Locate the cell with the specified text and output its [x, y] center coordinate. 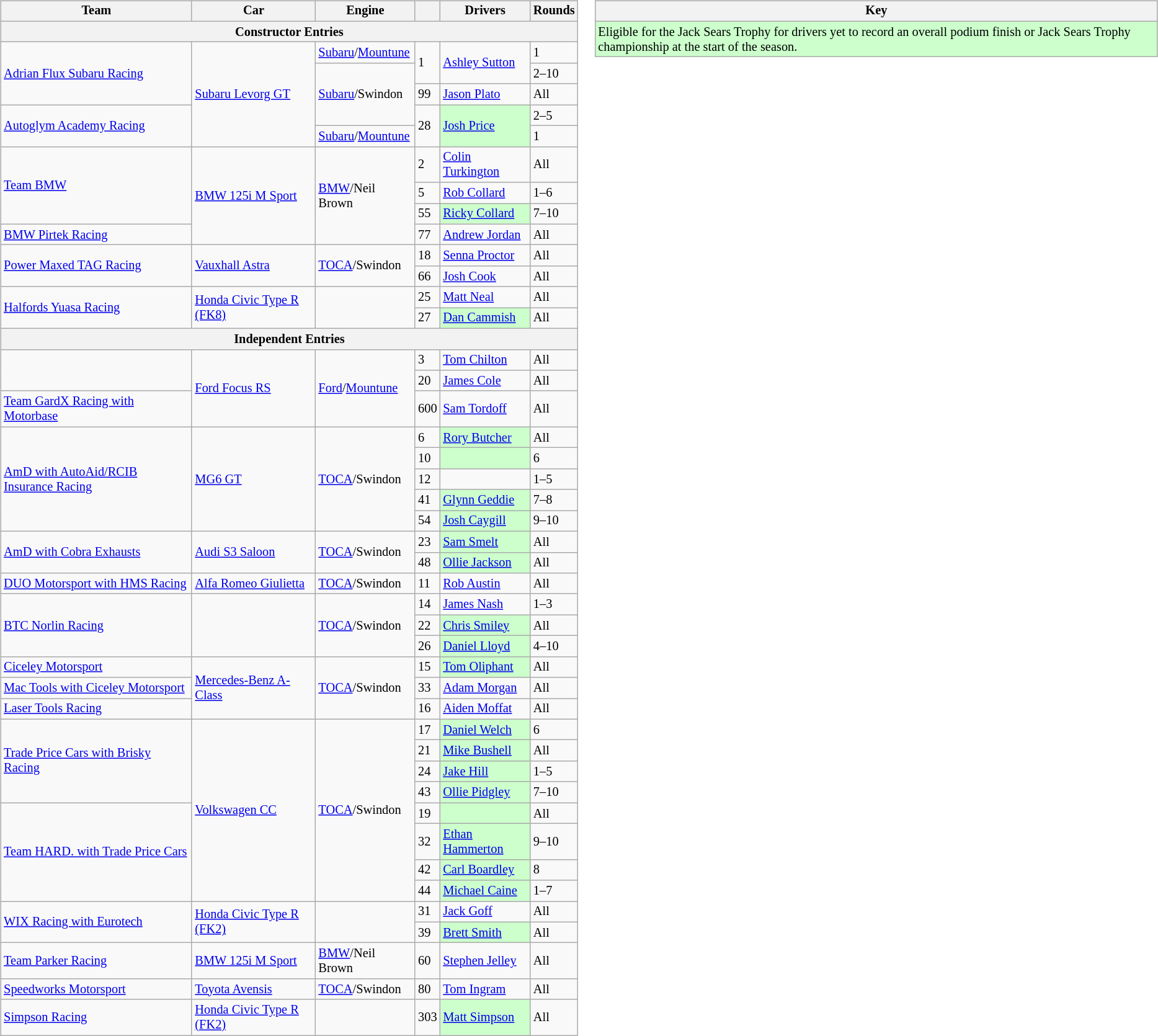
600 [427, 409]
21 [427, 751]
5 [427, 193]
Sam Tordoff [485, 409]
Daniel Lloyd [485, 646]
Key [876, 11]
Adam Morgan [485, 688]
14 [427, 604]
Jake Hill [485, 772]
28 [427, 125]
Carl Boardley [485, 870]
Josh Price [485, 125]
Josh Caygill [485, 521]
Mike Bushell [485, 751]
Alfa Romeo Giulietta [253, 584]
25 [427, 297]
Aiden Moffat [485, 709]
Ollie Jackson [485, 563]
24 [427, 772]
Rory Butcher [485, 437]
MG6 GT [253, 479]
1–7 [555, 891]
17 [427, 730]
22 [427, 625]
18 [427, 256]
43 [427, 792]
WIX Racing with Eurotech [96, 922]
Ford Focus RS [253, 388]
Ricky Collard [485, 214]
Subaru/Swindon [366, 94]
Josh Cook [485, 277]
2 [427, 164]
1–3 [555, 604]
Daniel Welch [485, 730]
Engine [366, 11]
AmD with AutoAid/RCIB Insurance Racing [96, 479]
Glynn Geddie [485, 500]
7–8 [555, 500]
Audi S3 Saloon [253, 552]
Ciceley Motorsport [96, 667]
Team BMW [96, 185]
DUO Motorsport with HMS Racing [96, 584]
26 [427, 646]
32 [427, 842]
80 [427, 989]
Rounds [555, 11]
Matt Neal [485, 297]
Stephen Jelley [485, 961]
BTC Norlin Racing [96, 625]
27 [427, 318]
Dan Cammish [485, 318]
Team [96, 11]
20 [427, 381]
Trade Price Cars with Brisky Racing [96, 761]
Jason Plato [485, 94]
10 [427, 458]
Power Maxed TAG Racing [96, 266]
Mac Tools with Ciceley Motorsport [96, 688]
Senna Proctor [485, 256]
Rob Collard [485, 193]
Colin Turkington [485, 164]
Volkswagen CC [253, 810]
Ashley Sutton [485, 63]
77 [427, 234]
42 [427, 870]
BMW Pirtek Racing [96, 234]
Team HARD. with Trade Price Cars [96, 852]
Mercedes-Benz A-Class [253, 687]
Tom Ingram [485, 989]
Simpson Racing [96, 1017]
Ford/Mountune [366, 388]
Sam Smelt [485, 542]
41 [427, 500]
Adrian Flux Subaru Racing [96, 73]
Speedworks Motorsport [96, 989]
39 [427, 932]
55 [427, 214]
16 [427, 709]
54 [427, 521]
Drivers [485, 11]
Rob Austin [485, 584]
2–5 [555, 115]
33 [427, 688]
Car [253, 11]
Tom Chilton [485, 360]
Tom Oliphant [485, 667]
AmD with Cobra Exhausts [96, 552]
99 [427, 94]
303 [427, 1017]
Independent Entries [289, 339]
Vauxhall Astra [253, 266]
23 [427, 542]
Team GardX Racing with Motorbase [96, 409]
Eligible for the Jack Sears Trophy for drivers yet to record an overall podium finish or Jack Sears Trophy championship at the start of the season. [876, 39]
James Nash [485, 604]
11 [427, 584]
Matt Simpson [485, 1017]
Toyota Avensis [253, 989]
Brett Smith [485, 932]
19 [427, 813]
8 [555, 870]
Honda Civic Type R (FK8) [253, 308]
2–10 [555, 74]
Halfords Yuasa Racing [96, 308]
15 [427, 667]
Autoglym Academy Racing [96, 125]
Team Parker Racing [96, 961]
60 [427, 961]
66 [427, 277]
1–6 [555, 193]
Michael Caine [485, 891]
31 [427, 912]
Ethan Hammerton [485, 842]
Chris Smiley [485, 625]
James Cole [485, 381]
Jack Goff [485, 912]
48 [427, 563]
Laser Tools Racing [96, 709]
Subaru Levorg GT [253, 94]
12 [427, 479]
4–10 [555, 646]
Andrew Jordan [485, 234]
44 [427, 891]
Constructor Entries [289, 32]
3 [427, 360]
Ollie Pidgley [485, 792]
